Capture the cell that displays the provided text and extract its [X, Y] central coordinate. 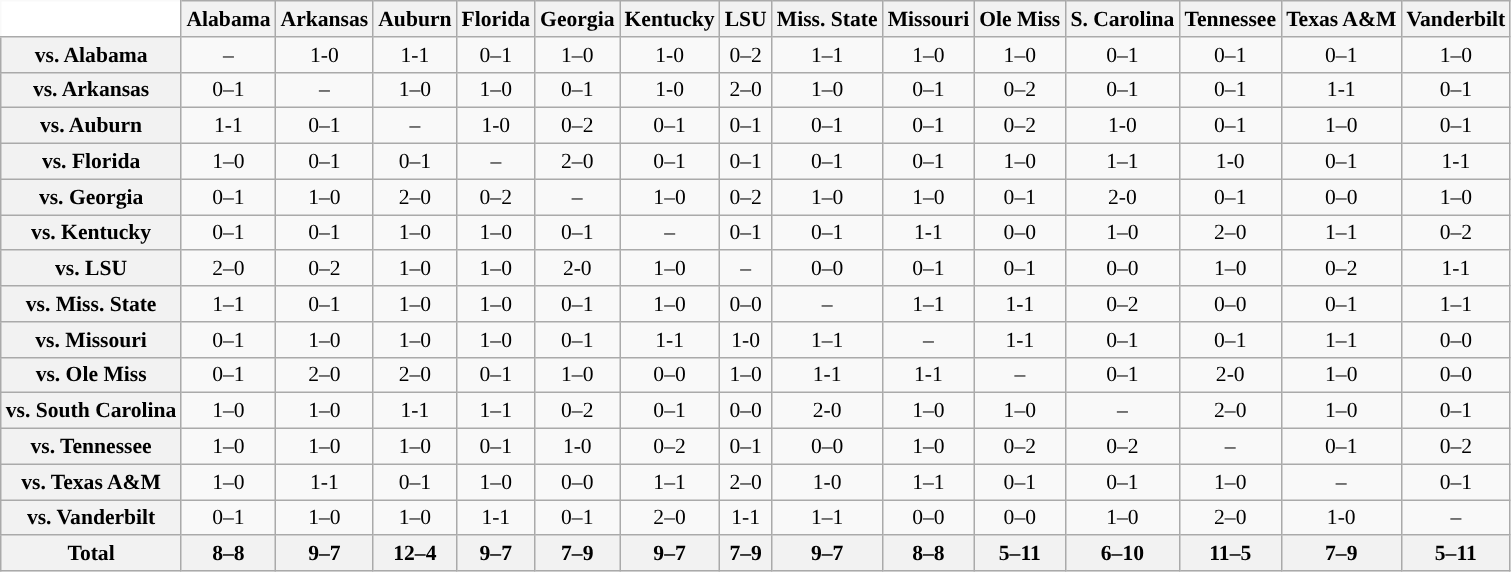
vs. Georgia [92, 197]
vs. Tennessee [92, 447]
vs. Miss. State [92, 304]
vs. Ole Miss [92, 375]
Kentucky [670, 19]
Alabama [228, 19]
S. Carolina [1122, 19]
vs. Missouri [92, 340]
Arkansas [325, 19]
vs. Arkansas [92, 90]
LSU [746, 19]
vs. Alabama [92, 55]
vs. Vanderbilt [92, 518]
vs. South Carolina [92, 411]
Auburn [414, 19]
Georgia [577, 19]
Miss. State [828, 19]
Missouri [929, 19]
Ole Miss [1020, 19]
vs. Auburn [92, 126]
Vanderbilt [1456, 19]
Texas A&M [1341, 19]
Florida [496, 19]
Total [92, 554]
6–10 [1122, 554]
vs. Kentucky [92, 233]
Tennessee [1230, 19]
vs. Texas A&M [92, 482]
12–4 [414, 554]
vs. Florida [92, 162]
vs. LSU [92, 269]
11–5 [1230, 554]
